Extract the [x, y] coordinate from the center of the cell holding the provided text.  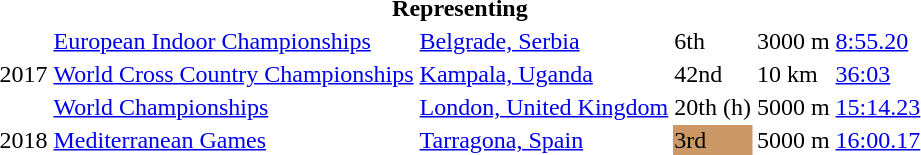
Tarragona, Spain [544, 140]
Mediterranean Games [234, 140]
20th (h) [713, 107]
European Indoor Championships [234, 41]
World Cross Country Championships [234, 74]
London, United Kingdom [544, 107]
World Championships [234, 107]
3000 m [793, 41]
42nd [713, 74]
6th [713, 41]
Kampala, Uganda [544, 74]
10 km [793, 74]
3rd [713, 140]
Belgrade, Serbia [544, 41]
